Identify which cell holds the provided text, then report its (x, y) central coordinate. 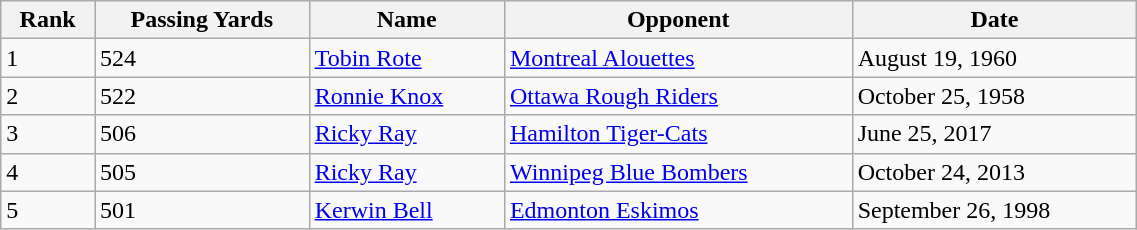
Kerwin Bell (406, 210)
5 (48, 210)
Date (994, 20)
Ronnie Knox (406, 96)
Rank (48, 20)
Winnipeg Blue Bombers (678, 172)
505 (202, 172)
4 (48, 172)
3 (48, 134)
Ottawa Rough Riders (678, 96)
Tobin Rote (406, 58)
September 26, 1998 (994, 210)
501 (202, 210)
522 (202, 96)
Passing Yards (202, 20)
Hamilton Tiger-Cats (678, 134)
August 19, 1960 (994, 58)
1 (48, 58)
October 24, 2013 (994, 172)
2 (48, 96)
506 (202, 134)
June 25, 2017 (994, 134)
October 25, 1958 (994, 96)
Edmonton Eskimos (678, 210)
Name (406, 20)
524 (202, 58)
Montreal Alouettes (678, 58)
Opponent (678, 20)
